Determine the [x, y] coordinate at the center of the cell enclosing the given text.  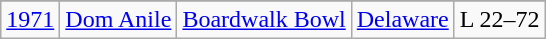
Boardwalk Bowl [264, 20]
L 22–72 [500, 20]
Delaware [402, 20]
1971 [30, 20]
Dom Anile [118, 20]
